Scan for the cell matching the given text and deliver its [X, Y] coordinate at center. 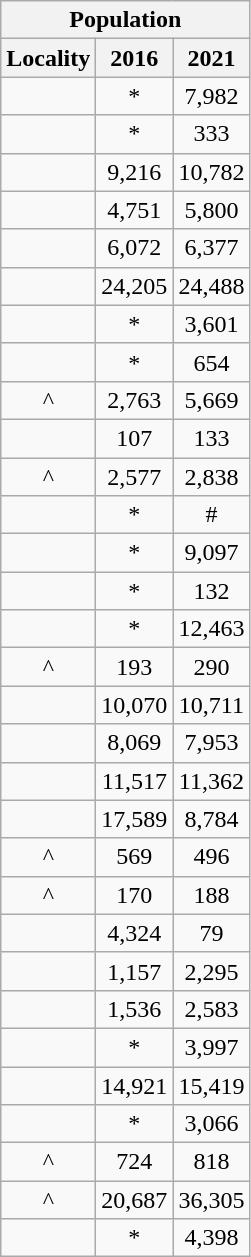
15,419 [212, 1085]
79 [212, 933]
5,800 [212, 210]
9,216 [134, 172]
193 [134, 667]
2016 [134, 58]
7,953 [212, 743]
Locality [48, 58]
1,157 [134, 971]
2,583 [212, 1009]
3,601 [212, 324]
# [212, 515]
290 [212, 667]
36,305 [212, 1200]
569 [134, 857]
11,517 [134, 781]
132 [212, 591]
7,982 [212, 96]
14,921 [134, 1085]
8,784 [212, 819]
818 [212, 1162]
9,097 [212, 553]
11,362 [212, 781]
24,205 [134, 286]
Population [126, 20]
17,589 [134, 819]
4,398 [212, 1238]
3,997 [212, 1047]
724 [134, 1162]
4,751 [134, 210]
3,066 [212, 1124]
1,536 [134, 1009]
188 [212, 895]
4,324 [134, 933]
133 [212, 438]
24,488 [212, 286]
5,669 [212, 400]
107 [134, 438]
12,463 [212, 629]
2,763 [134, 400]
20,687 [134, 1200]
6,377 [212, 248]
2,577 [134, 477]
2,295 [212, 971]
333 [212, 134]
496 [212, 857]
170 [134, 895]
2,838 [212, 477]
10,711 [212, 705]
8,069 [134, 743]
6,072 [134, 248]
10,070 [134, 705]
2021 [212, 58]
10,782 [212, 172]
654 [212, 362]
